Return the [X, Y] coordinate for the center point of the cell that contains the specified text.  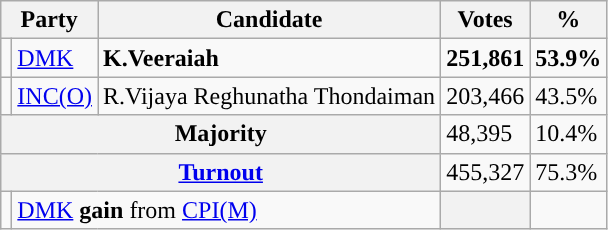
R.Vijaya Reghunatha Thondaiman [270, 96]
Majority [221, 134]
Candidate [270, 20]
DMK gain from CPI(M) [226, 210]
Votes [486, 20]
48,395 [486, 134]
Party [50, 20]
53.9% [568, 58]
% [568, 20]
DMK [55, 58]
203,466 [486, 96]
INC(O) [55, 96]
251,861 [486, 58]
455,327 [486, 172]
75.3% [568, 172]
43.5% [568, 96]
K.Veeraiah [270, 58]
Turnout [221, 172]
10.4% [568, 134]
